From the cell containing the given text, extract its center point as (x, y) coordinate. 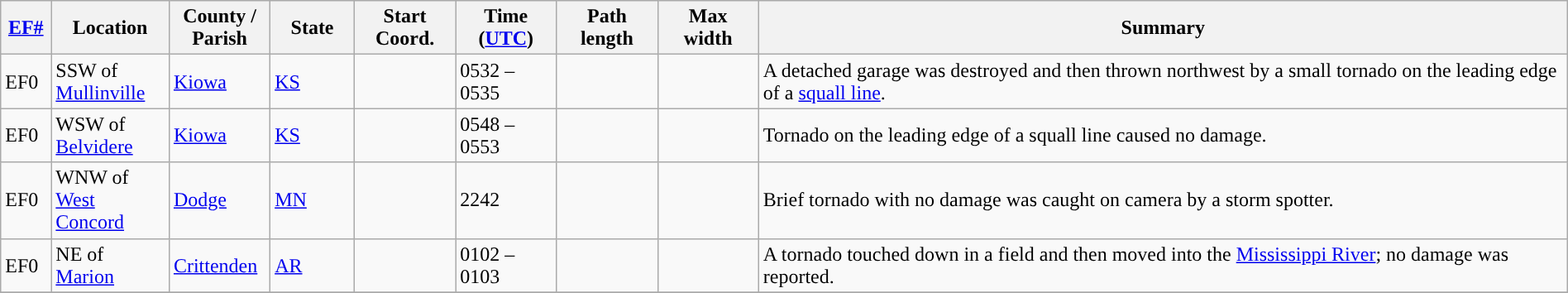
2242 (506, 200)
Path length (607, 28)
A detached garage was destroyed and then thrown northwest by a small tornado on the leading edge of a squall line. (1163, 81)
WSW of Belvidere (111, 136)
NE of Marion (111, 265)
0548 – 0553 (506, 136)
0532 – 0535 (506, 81)
Location (111, 28)
MN (313, 200)
Brief tornado with no damage was caught on camera by a storm spotter. (1163, 200)
AR (313, 265)
WNW of West Concord (111, 200)
State (313, 28)
Tornado on the leading edge of a squall line caused no damage. (1163, 136)
EF# (26, 28)
County / Parish (219, 28)
Max width (708, 28)
Crittenden (219, 265)
Summary (1163, 28)
A tornado touched down in a field and then moved into the Mississippi River; no damage was reported. (1163, 265)
Start Coord. (404, 28)
Time (UTC) (506, 28)
SSW of Mullinville (111, 81)
Dodge (219, 200)
0102 – 0103 (506, 265)
